Locate the cell with the specified text and output its [x, y] center coordinate. 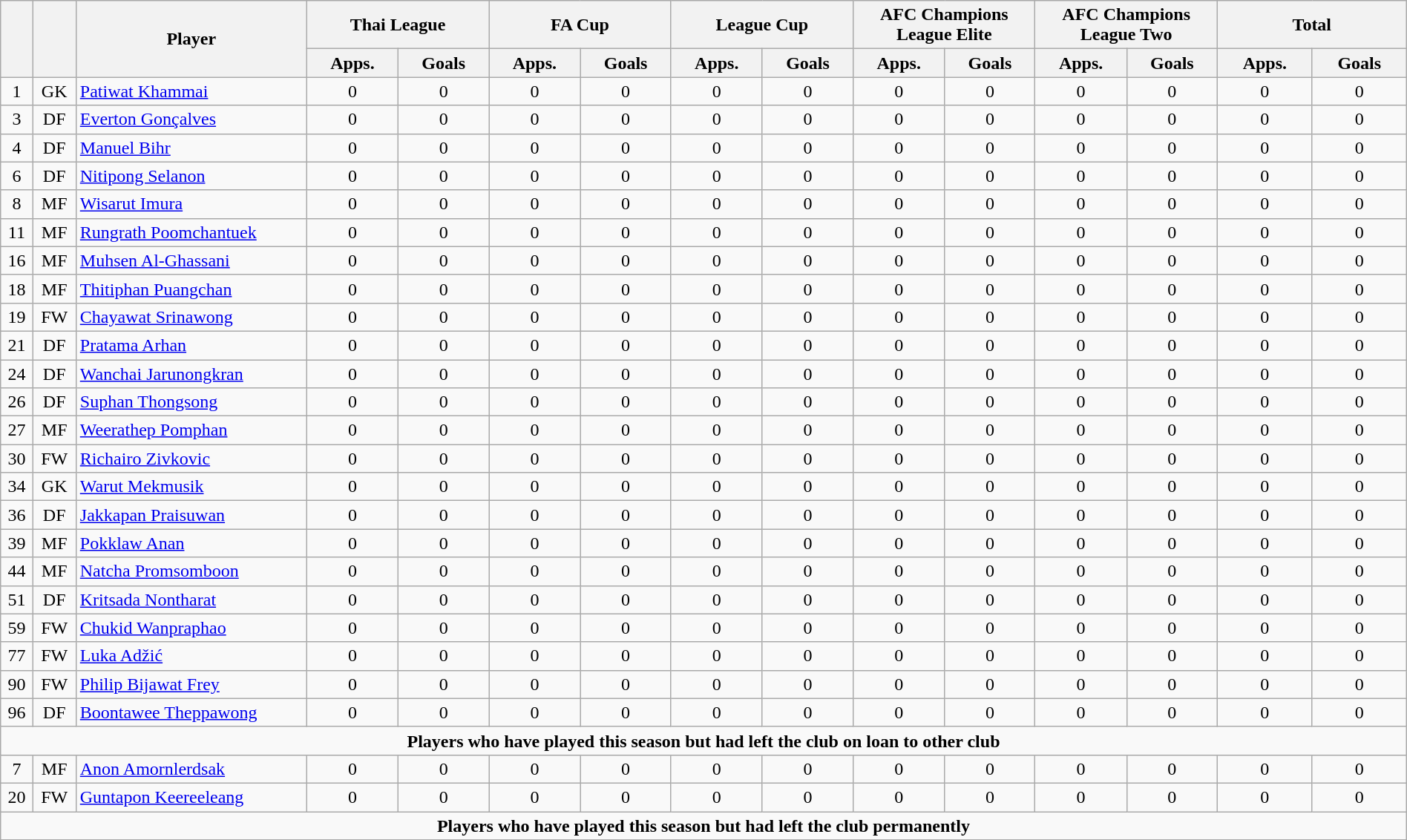
11 [16, 232]
Thitiphan Puangchan [191, 289]
Anon Amornlerdsak [191, 769]
Nitipong Selanon [191, 176]
34 [16, 487]
Muhsen Al-Ghassani [191, 260]
AFC Champions League Two [1126, 25]
League Cup [761, 25]
19 [16, 317]
Player [191, 39]
Wanchai Jarunongkran [191, 373]
Guntapon Keereeleang [191, 797]
Philip Bijawat Frey [191, 684]
Thai League [398, 25]
27 [16, 430]
8 [16, 204]
36 [16, 515]
44 [16, 571]
16 [16, 260]
4 [16, 148]
Players who have played this season but had left the club permanently [703, 826]
AFC Champions League Elite [944, 25]
Patiwat Khammai [191, 91]
Boontawee Theppawong [191, 712]
7 [16, 769]
Wisarut Imura [191, 204]
90 [16, 684]
Jakkapan Praisuwan [191, 515]
Luka Adžić [191, 656]
Warut Mekmusik [191, 487]
Players who have played this season but had left the club on loan to other club [703, 741]
Weerathep Pomphan [191, 430]
26 [16, 402]
Suphan Thongsong [191, 402]
3 [16, 119]
77 [16, 656]
59 [16, 628]
20 [16, 797]
FA Cup [580, 25]
Natcha Promsomboon [191, 571]
30 [16, 459]
Total [1312, 25]
39 [16, 543]
18 [16, 289]
51 [16, 600]
Chukid Wanpraphao [191, 628]
Chayawat Srinawong [191, 317]
Manuel Bihr [191, 148]
Pokklaw Anan [191, 543]
Pratama Arhan [191, 345]
6 [16, 176]
Everton Gonçalves [191, 119]
21 [16, 345]
24 [16, 373]
Richairo Zivkovic [191, 459]
Rungrath Poomchantuek [191, 232]
1 [16, 91]
Kritsada Nontharat [191, 600]
96 [16, 712]
